Detect which cell encompasses the target text, then output its (X, Y) center coordinate. 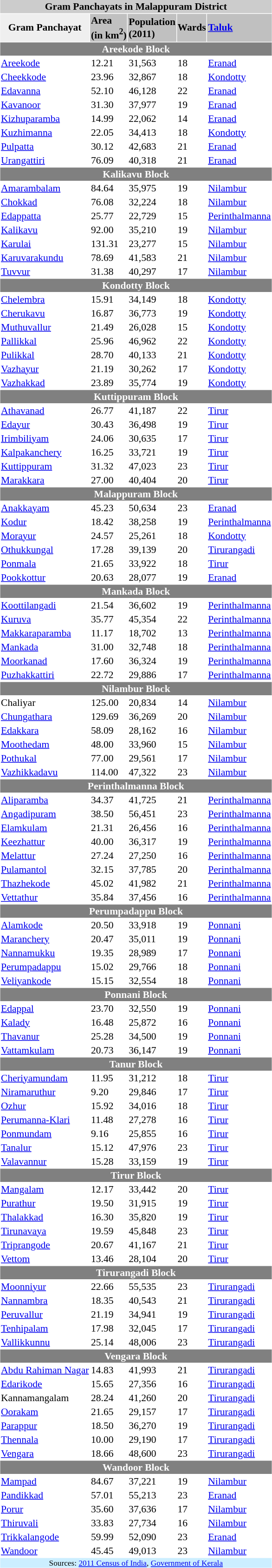
41,583 (152, 257)
Tenhipalam (45, 1328)
46,962 (152, 341)
Thavanur (45, 1036)
Oorakam (45, 1411)
32,867 (152, 76)
Moothedam (45, 744)
35,774 (152, 382)
38.50 (109, 813)
55,535 (152, 1286)
Mankada (45, 647)
47,976 (152, 1147)
Alamkode (45, 925)
31.00 (109, 647)
29,766 (152, 966)
36,270 (152, 1425)
Edavanna (45, 90)
36,147 (152, 1050)
Angadipuram (45, 813)
59.99 (109, 1536)
30,635 (152, 438)
35.60 (109, 1509)
Kuttippuram Block (136, 396)
32,045 (152, 1328)
32.15 (109, 869)
15.12 (109, 1147)
55,213 (152, 1495)
25,872 (152, 1022)
18.66 (109, 1453)
20.50 (109, 925)
21.54 (109, 605)
Tirur Block (136, 1175)
Thennala (45, 1439)
Aliparamba (45, 800)
29,190 (152, 1439)
Koottilangadi (45, 605)
Puzhakkattiri (45, 674)
52.10 (109, 90)
31,563 (152, 63)
Kalikavu (45, 229)
Veliyankode (45, 980)
Chelembra (45, 299)
52,090 (152, 1536)
23,277 (152, 243)
21.49 (109, 327)
Gram Panchayats in Malappuram District (136, 6)
28,162 (152, 730)
Kondotty Block (136, 285)
15.02 (109, 966)
29,886 (152, 674)
34,413 (152, 132)
28,077 (152, 577)
45,848 (152, 1231)
35.84 (109, 897)
Abdu Rahiman Nagar (45, 1370)
11.48 (109, 1119)
Nannambra (45, 1300)
40,543 (152, 1300)
27.00 (109, 480)
Kannamangalam (45, 1397)
Thazhekode (45, 883)
47,322 (152, 772)
Tanalur (45, 1147)
12.17 (109, 1189)
22,062 (152, 118)
41,725 (152, 800)
33,442 (152, 1189)
36,269 (152, 716)
Othukkungal (45, 549)
48,006 (152, 1342)
37,636 (152, 1509)
Pulikkal (45, 355)
45.45 (109, 1550)
Pallikkal (45, 341)
33,918 (152, 925)
41,982 (152, 883)
11.17 (109, 633)
36,602 (152, 605)
Amarambalam (45, 188)
28.24 (109, 1397)
Ponmundam (45, 1133)
28,989 (152, 952)
11.95 (109, 1078)
Cherukavu (45, 313)
Thalakkad (45, 1217)
Karulai (45, 243)
14.83 (109, 1370)
Mankada Block (136, 591)
57.01 (109, 1495)
Niramaruthur (45, 1092)
19.59 (109, 1231)
18,702 (152, 633)
Vengara Block (136, 1356)
Vettathur (45, 897)
31.30 (109, 104)
16.25 (109, 452)
36,498 (152, 424)
35,011 (152, 939)
27.24 (109, 855)
25,855 (152, 1133)
19.50 (109, 1203)
23.96 (109, 76)
Population(2011) (152, 28)
Edappal (45, 1008)
Valavannur (45, 1161)
Muthuvallur (45, 327)
35.77 (109, 619)
Mangalam (45, 1189)
13.46 (109, 1258)
23.70 (109, 1008)
Sources: 2011 Census of India, Government of Kerala (136, 1563)
47,023 (152, 466)
Vattamkulam (45, 1050)
18.50 (109, 1425)
19.35 (109, 952)
Thiruvali (45, 1523)
Cheekkode (45, 76)
27,734 (152, 1523)
Pandikkad (45, 1495)
17.28 (109, 549)
58.09 (109, 730)
Kodur (45, 521)
131.31 (109, 243)
9.16 (109, 1133)
31.32 (109, 466)
Anakkayam (45, 508)
37,456 (152, 897)
28,104 (152, 1258)
Vengara (45, 1453)
27,356 (152, 1384)
Mampad (45, 1481)
28.70 (109, 355)
29,846 (152, 1092)
Purathur (45, 1203)
26,456 (152, 827)
Karuvarakundu (45, 257)
Area(in km2) (109, 28)
Nannamukku (45, 952)
Chungathara (45, 716)
Chokkad (45, 202)
125.00 (109, 702)
13 (192, 633)
16.30 (109, 1217)
30,262 (152, 368)
32,224 (152, 202)
41,260 (152, 1397)
42,683 (152, 146)
41,167 (152, 1244)
Vazhayur (45, 368)
10.00 (109, 1439)
Pothukal (45, 758)
45.02 (109, 883)
48,600 (152, 1453)
25,261 (152, 535)
48.00 (109, 744)
33,159 (152, 1161)
Pookkottur (45, 577)
15.91 (109, 299)
Elamkulam (45, 827)
Pulpatta (45, 146)
Perumanna-Klari (45, 1119)
29,561 (152, 758)
Tirunavaya (45, 1231)
24.57 (109, 535)
41,187 (152, 410)
39,139 (152, 549)
20.67 (109, 1244)
37,221 (152, 1481)
20.47 (109, 939)
Wandoor Block (136, 1467)
34,016 (152, 1105)
17.60 (109, 660)
Kizhuparamba (45, 118)
Vazhikkadavu (45, 772)
15.15 (109, 980)
36,324 (152, 660)
36,317 (152, 841)
Trikkalangode (45, 1536)
Vazhakkad (45, 382)
45.23 (109, 508)
78.69 (109, 257)
37,785 (152, 869)
31,915 (152, 1203)
84.67 (109, 1481)
16.87 (109, 313)
Malappuram Block (136, 494)
92.00 (109, 229)
Perinthalmanna Block (136, 786)
Edayur (45, 424)
Ponmala (45, 563)
33.83 (109, 1523)
40,404 (152, 480)
Porur (45, 1509)
49,013 (152, 1550)
Edarikode (45, 1384)
31,212 (152, 1078)
22.66 (109, 1286)
Triprangode (45, 1244)
Perumpadappu Block (136, 911)
Morayur (45, 535)
Cheriyamundam (45, 1078)
Vettom (45, 1258)
114.00 (109, 772)
29,157 (152, 1411)
Kuzhimanna (45, 132)
41,993 (152, 1370)
18.42 (109, 521)
24.06 (109, 438)
15.92 (109, 1105)
22.72 (109, 674)
30.43 (109, 424)
Gram Panchayat (45, 28)
22,729 (152, 216)
84.64 (109, 188)
25.96 (109, 341)
Irimbiliyam (45, 438)
56,451 (152, 813)
14.99 (109, 118)
Urangattiri (45, 160)
34.37 (109, 800)
27,250 (152, 855)
35,210 (152, 229)
32,550 (152, 1008)
30.12 (109, 146)
Edappatta (45, 216)
Areekode (45, 63)
20.63 (109, 577)
26.77 (109, 410)
Wards (192, 28)
Peruvallur (45, 1314)
Kalpakanchery (45, 452)
15.28 (109, 1161)
Melattur (45, 855)
34,149 (152, 299)
33,960 (152, 744)
26,028 (152, 327)
Edakkara (45, 730)
23.89 (109, 382)
27,278 (152, 1119)
46,128 (152, 90)
Nilambur Block (136, 688)
Perumpadappu (45, 966)
21.31 (109, 827)
20,834 (152, 702)
25.14 (109, 1342)
17.98 (109, 1328)
33,721 (152, 452)
Kalikavu Block (136, 174)
Chaliyar (45, 702)
31.38 (109, 271)
Makkaraparamba (45, 633)
76.09 (109, 160)
40,297 (152, 271)
45,354 (152, 619)
36,773 (152, 313)
Vallikkunnu (45, 1342)
15.65 (109, 1384)
Maranchery (45, 939)
35,975 (152, 188)
Kuruva (45, 619)
50,634 (152, 508)
22.05 (109, 132)
Tuvvur (45, 271)
Tirurangadi Block (136, 1272)
Wandoor (45, 1550)
Areekode Block (136, 49)
Athavanad (45, 410)
Keezhattur (45, 841)
77.00 (109, 758)
40,133 (152, 355)
Tanur Block (136, 1064)
Moorkanad (45, 660)
Ozhur (45, 1105)
37,977 (152, 104)
Marakkara (45, 480)
25.28 (109, 1036)
Taluk (240, 28)
33,922 (152, 563)
38,258 (152, 521)
34,941 (152, 1314)
Kuttippuram (45, 466)
Ponnani Block (136, 994)
76.08 (109, 202)
32,554 (152, 980)
40.00 (109, 841)
Pulamantol (45, 869)
40,318 (152, 160)
32,748 (152, 647)
Kalady (45, 1022)
16.48 (109, 1022)
34,500 (152, 1036)
Kavanoor (45, 104)
12.21 (109, 63)
Parappur (45, 1425)
18.35 (109, 1300)
25.77 (109, 216)
Moonniyur (45, 1286)
20.73 (109, 1050)
35,820 (152, 1217)
129.69 (109, 716)
9.20 (109, 1092)
